Return the (x, y) coordinate for the center point of the cell that contains the specified text.  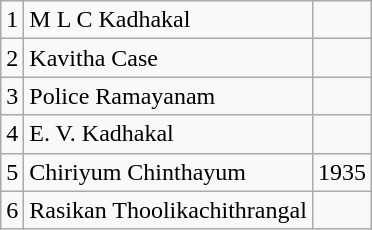
Kavitha Case (168, 58)
6 (12, 210)
4 (12, 134)
1935 (342, 172)
1 (12, 20)
E. V. Kadhakal (168, 134)
Police Ramayanam (168, 96)
M L C Kadhakal (168, 20)
Chiriyum Chinthayum (168, 172)
3 (12, 96)
2 (12, 58)
5 (12, 172)
Rasikan Thoolikachithrangal (168, 210)
